Output the [X, Y] coordinate of the center of the cell containing the given text.  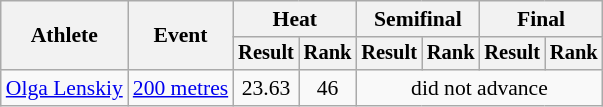
did not advance [479, 88]
46 [328, 88]
Semifinal [418, 19]
Final [540, 19]
Athlete [64, 36]
Olga Lenskiy [64, 88]
200 metres [180, 88]
Event [180, 36]
Heat [294, 19]
23.63 [266, 88]
